Search for the cell housing the specified text and yield its (x, y) center coordinate. 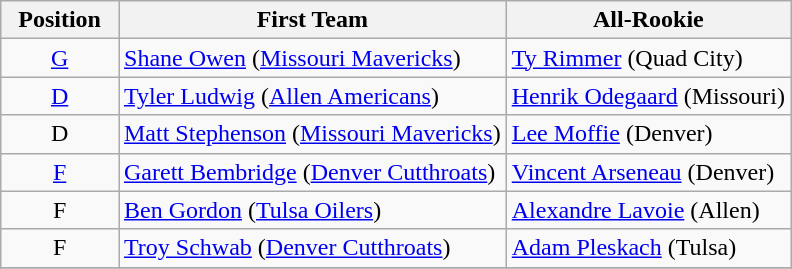
Alexandre Lavoie (Allen) (648, 210)
First Team (312, 20)
Position (60, 20)
Shane Owen (Missouri Mavericks) (312, 58)
Adam Pleskach (Tulsa) (648, 248)
Garett Bembridge (Denver Cutthroats) (312, 172)
Ty Rimmer (Quad City) (648, 58)
Henrik Odegaard (Missouri) (648, 96)
Lee Moffie (Denver) (648, 134)
Troy Schwab (Denver Cutthroats) (312, 248)
Matt Stephenson (Missouri Mavericks) (312, 134)
Tyler Ludwig (Allen Americans) (312, 96)
Vincent Arseneau (Denver) (648, 172)
Ben Gordon (Tulsa Oilers) (312, 210)
All-Rookie (648, 20)
G (60, 58)
